Provide the [x, y] coordinate of the cell's center where the given text is located.  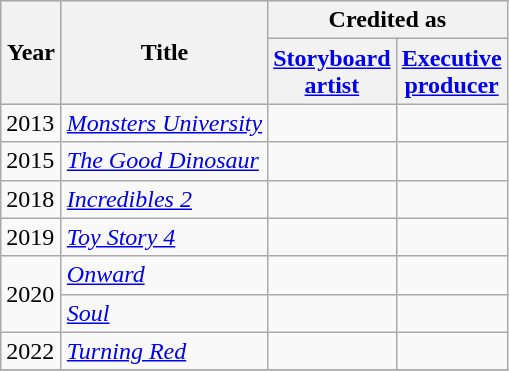
2013 [32, 123]
2018 [32, 199]
Incredibles 2 [164, 199]
Turning Red [164, 351]
Storyboard artist [332, 72]
2020 [32, 294]
2022 [32, 351]
2015 [32, 161]
The Good Dinosaur [164, 161]
Title [164, 52]
Onward [164, 275]
Year [32, 52]
Soul [164, 313]
Credited as [388, 20]
Toy Story 4 [164, 237]
2019 [32, 237]
Monsters University [164, 123]
Executive producer [452, 72]
